Extract the (X, Y) coordinate from the center of the cell holding the provided text.  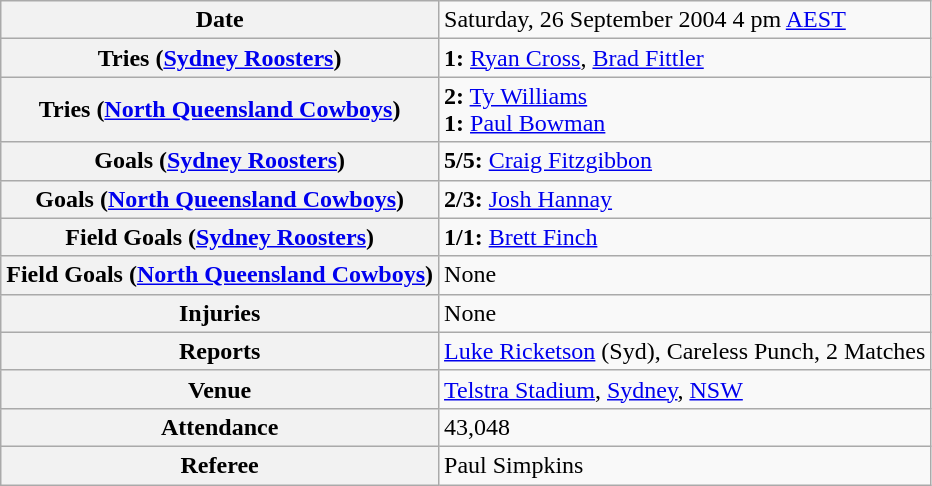
Paul Simpkins (685, 465)
5/5: Craig Fitzgibbon (685, 161)
43,048 (685, 427)
Field Goals (Sydney Roosters) (220, 237)
2/3: Josh Hannay (685, 199)
Goals (Sydney Roosters) (220, 161)
Telstra Stadium, Sydney, NSW (685, 389)
Tries (Sydney Roosters) (220, 58)
Tries (North Queensland Cowboys) (220, 110)
1/1: Brett Finch (685, 237)
2: Ty Williams 1: Paul Bowman (685, 110)
Reports (220, 351)
Date (220, 20)
1: Ryan Cross, Brad Fittler (685, 58)
Attendance (220, 427)
Venue (220, 389)
Goals (North Queensland Cowboys) (220, 199)
Field Goals (North Queensland Cowboys) (220, 275)
Injuries (220, 313)
Luke Ricketson (Syd), Careless Punch, 2 Matches (685, 351)
Saturday, 26 September 2004 4 pm AEST (685, 20)
Referee (220, 465)
